Search for the cell housing the specified text and yield its (x, y) center coordinate. 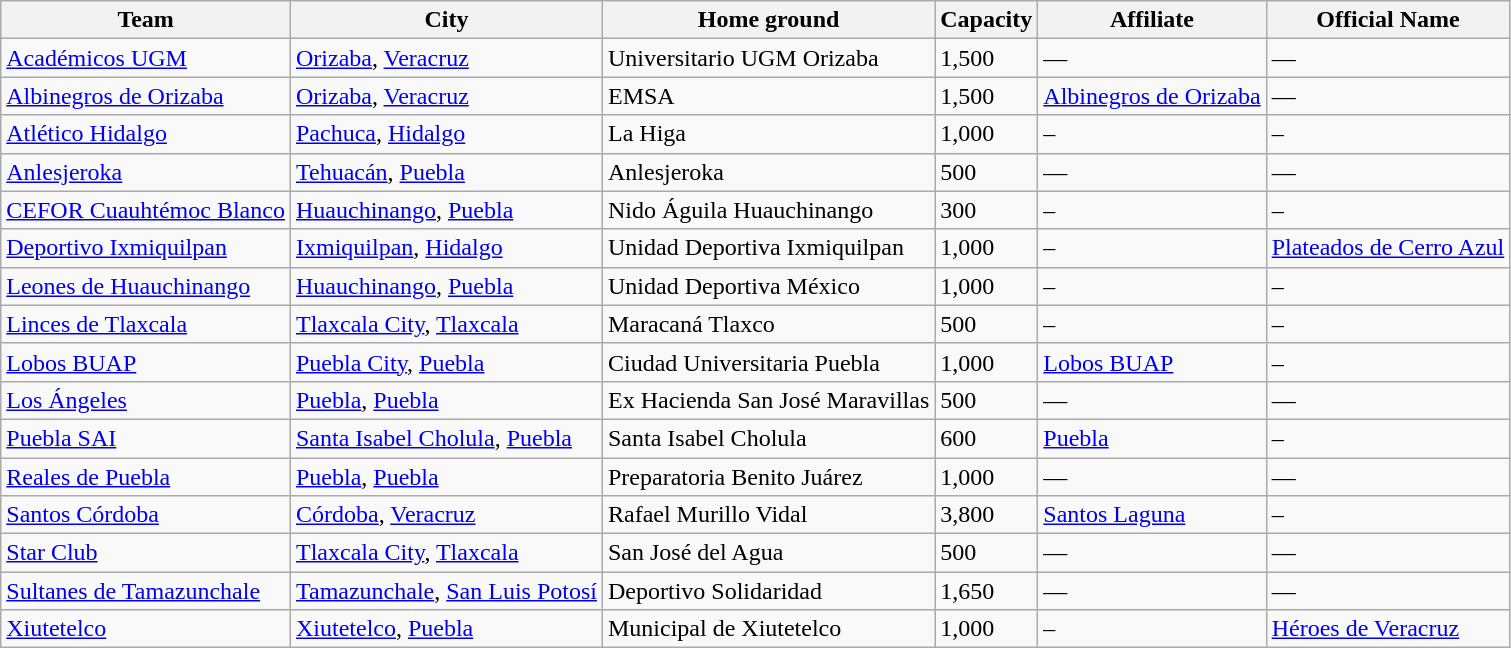
Official Name (1388, 20)
Pachuca, Hidalgo (446, 134)
Los Ángeles (146, 400)
Puebla (1152, 438)
1,650 (986, 591)
Santos Córdoba (146, 515)
Team (146, 20)
Nido Águila Huauchinango (768, 210)
City (446, 20)
CEFOR Cuauhtémoc Blanco (146, 210)
Star Club (146, 553)
Puebla City, Puebla (446, 362)
Unidad Deportiva Ixmiquilpan (768, 248)
Ciudad Universitaria Puebla (768, 362)
Universitario UGM Orizaba (768, 58)
Santa Isabel Cholula, Puebla (446, 438)
Santa Isabel Cholula (768, 438)
Rafael Murillo Vidal (768, 515)
Xiutetelco, Puebla (446, 629)
Tehuacán, Puebla (446, 172)
Sultanes de Tamazunchale (146, 591)
Puebla SAI (146, 438)
Reales de Puebla (146, 477)
600 (986, 438)
Leones de Huauchinango (146, 286)
Linces de Tlaxcala (146, 324)
Atlético Hidalgo (146, 134)
Plateados de Cerro Azul (1388, 248)
Deportivo Ixmiquilpan (146, 248)
Maracaná Tlaxco (768, 324)
San José del Agua (768, 553)
Deportivo Solidaridad (768, 591)
Tamazunchale, San Luis Potosí (446, 591)
Preparatoria Benito Juárez (768, 477)
Córdoba, Veracruz (446, 515)
La Higa (768, 134)
Home ground (768, 20)
Xiutetelco (146, 629)
3,800 (986, 515)
Affiliate (1152, 20)
Ex Hacienda San José Maravillas (768, 400)
300 (986, 210)
Académicos UGM (146, 58)
Unidad Deportiva México (768, 286)
Héroes de Veracruz (1388, 629)
Santos Laguna (1152, 515)
EMSA (768, 96)
Municipal de Xiutetelco (768, 629)
Capacity (986, 20)
Ixmiquilpan, Hidalgo (446, 248)
